Pinpoint the cell where the given text exists, returning its (X, Y) midpoint coordinate. 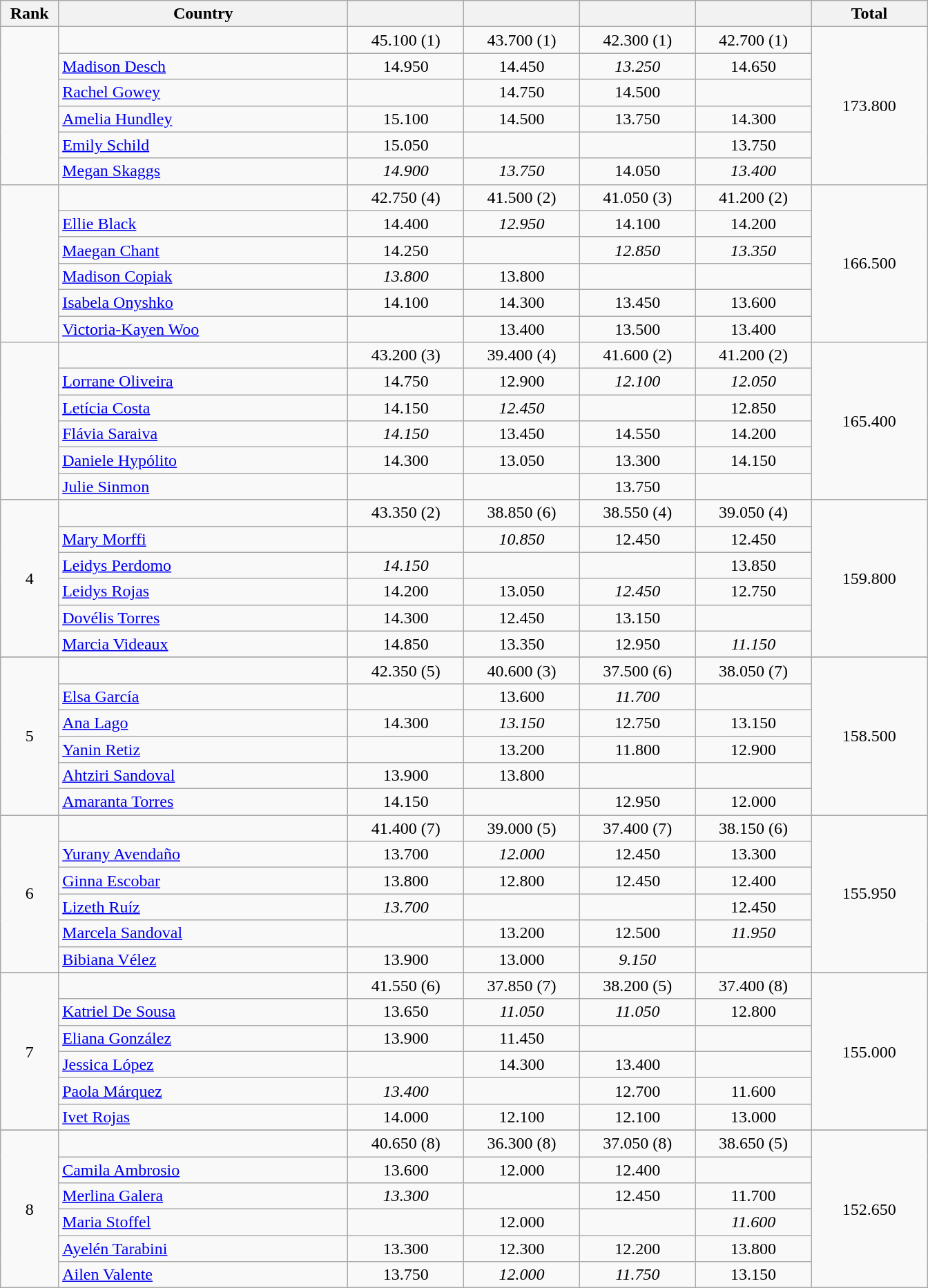
14.450 (522, 66)
38.650 (5) (753, 1143)
41.600 (2) (637, 355)
Bibiana Vélez (203, 959)
39.400 (4) (522, 355)
158.500 (869, 736)
14.950 (406, 66)
Yurany Avendaño (203, 855)
Ellie Black (203, 224)
37.500 (6) (637, 670)
40.600 (3) (522, 670)
Amaranta Torres (203, 802)
9.150 (637, 959)
159.800 (869, 578)
7 (30, 1051)
14.400 (406, 224)
Merlina Galera (203, 1196)
10.850 (522, 539)
38.200 (5) (637, 986)
Yanin Retiz (203, 749)
42.700 (1) (753, 40)
14.900 (406, 171)
41.550 (6) (406, 986)
38.550 (4) (637, 513)
11.150 (753, 644)
Lizeth Ruíz (203, 907)
Ana Lago (203, 723)
12.700 (637, 1091)
Leidys Rojas (203, 592)
40.650 (8) (406, 1143)
42.750 (4) (406, 197)
12.200 (637, 1249)
11.950 (753, 933)
13.500 (637, 329)
Julie Sinmon (203, 487)
Rachel Gowey (203, 92)
42.350 (5) (406, 670)
Ailen Valente (203, 1275)
Marcela Sandoval (203, 933)
45.100 (1) (406, 40)
Maegan Chant (203, 250)
Victoria-Kayen Woo (203, 329)
4 (30, 578)
Dovélis Torres (203, 618)
43.350 (2) (406, 513)
11.450 (522, 1038)
41.500 (2) (522, 197)
Maria Stoffel (203, 1222)
38.050 (7) (753, 670)
Ahtziri Sandoval (203, 776)
Ginna Escobar (203, 881)
36.300 (8) (522, 1143)
11.750 (637, 1275)
8 (30, 1209)
13.850 (753, 565)
Madison Copiak (203, 276)
Ivet Rojas (203, 1117)
Emily Schild (203, 145)
14.250 (406, 250)
152.650 (869, 1209)
173.800 (869, 106)
37.400 (7) (637, 828)
41.050 (3) (637, 197)
Ayelén Tarabini (203, 1249)
38.150 (6) (753, 828)
Rank (30, 14)
Lorrane Oliveira (203, 382)
37.850 (7) (522, 986)
14.050 (637, 171)
41.400 (7) (406, 828)
15.050 (406, 145)
Letícia Costa (203, 408)
14.650 (753, 66)
Katriel De Sousa (203, 1012)
Amelia Hundley (203, 119)
42.300 (1) (637, 40)
Mary Morffi (203, 539)
14.000 (406, 1117)
Megan Skaggs (203, 171)
14.550 (637, 434)
43.700 (1) (522, 40)
5 (30, 736)
Jessica López (203, 1064)
Elsa García (203, 696)
Flávia Saraiva (203, 434)
38.850 (6) (522, 513)
Leidys Perdomo (203, 565)
155.000 (869, 1051)
165.400 (869, 421)
Paola Márquez (203, 1091)
39.050 (4) (753, 513)
12.300 (522, 1249)
43.200 (3) (406, 355)
Total (869, 14)
39.000 (5) (522, 828)
Country (203, 14)
11.800 (637, 749)
37.050 (8) (637, 1143)
13.650 (406, 1012)
166.500 (869, 263)
155.950 (869, 894)
Madison Desch (203, 66)
Camila Ambrosio (203, 1170)
Marcia Videaux (203, 644)
37.400 (8) (753, 986)
13.250 (637, 66)
12.050 (753, 382)
Daniele Hypólito (203, 460)
Isabela Onyshko (203, 302)
15.100 (406, 119)
Eliana González (203, 1038)
14.850 (406, 644)
12.500 (637, 933)
6 (30, 894)
